Pinpoint the cell where the given text exists, returning its [X, Y] midpoint coordinate. 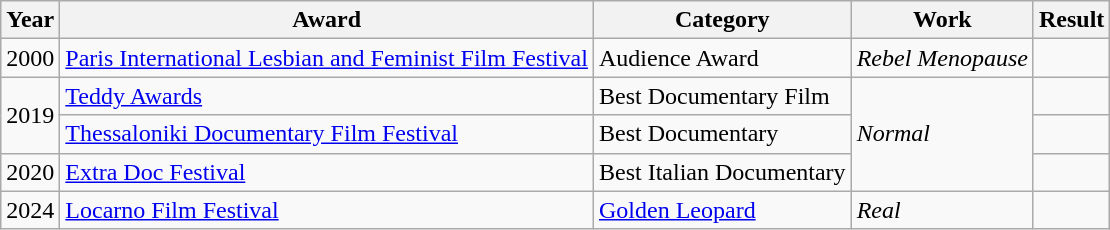
Teddy Awards [327, 96]
2019 [30, 115]
Rebel Menopause [942, 58]
Paris International Lesbian and Feminist Film Festival [327, 58]
Best Documentary Film [722, 96]
Locarno Film Festival [327, 210]
Real [942, 210]
Category [722, 20]
Extra Doc Festival [327, 172]
Best Italian Documentary [722, 172]
Golden Leopard [722, 210]
Normal [942, 134]
Year [30, 20]
2024 [30, 210]
Audience Award [722, 58]
Work [942, 20]
Award [327, 20]
2000 [30, 58]
Result [1071, 20]
Thessaloniki Documentary Film Festival [327, 134]
Best Documentary [722, 134]
2020 [30, 172]
